Scan for the cell matching the given text and deliver its [X, Y] coordinate at center. 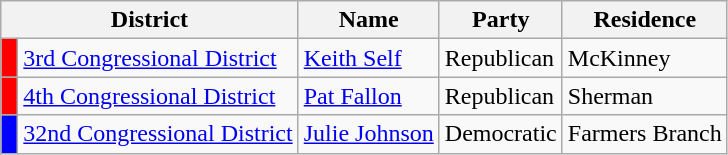
Party [500, 20]
Julie Johnson [368, 134]
Farmers Branch [644, 134]
Keith Self [368, 58]
32nd Congressional District [158, 134]
McKinney [644, 58]
Democratic [500, 134]
Pat Fallon [368, 96]
Sherman [644, 96]
4th Congressional District [158, 96]
District [150, 20]
Name [368, 20]
3rd Congressional District [158, 58]
Residence [644, 20]
